Detect which cell encompasses the target text, then output its (x, y) center coordinate. 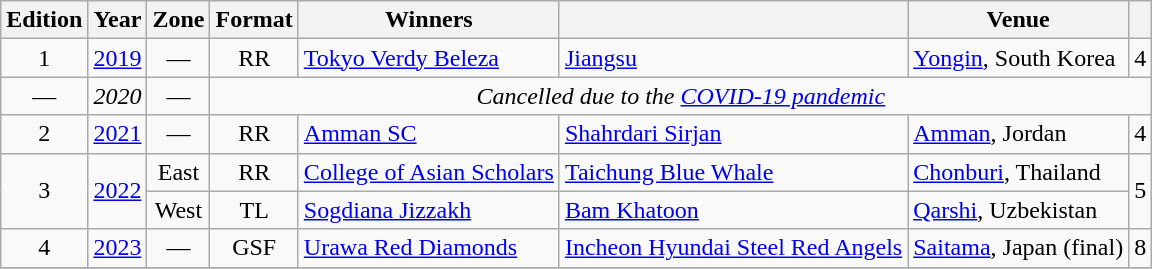
Amman, Jordan (1018, 134)
Amman SC (428, 134)
Zone (178, 20)
2022 (118, 191)
Shahrdari Sirjan (733, 134)
2020 (118, 96)
Incheon Hyundai Steel Red Angels (733, 248)
Chonburi, Thailand (1018, 172)
Taichung Blue Whale (733, 172)
TL (254, 210)
Tokyo Verdy Beleza (428, 58)
Edition (44, 20)
2 (44, 134)
GSF (254, 248)
Saitama, Japan (final) (1018, 248)
College of Asian Scholars (428, 172)
Jiangsu (733, 58)
8 (1140, 248)
West (178, 210)
Urawa Red Diamonds (428, 248)
Qarshi, Uzbekistan (1018, 210)
2021 (118, 134)
Sogdiana Jizzakh (428, 210)
Yongin, South Korea (1018, 58)
Cancelled due to the COVID-19 pandemic (681, 96)
Year (118, 20)
East (178, 172)
2023 (118, 248)
Format (254, 20)
Winners (428, 20)
3 (44, 191)
2019 (118, 58)
Bam Khatoon (733, 210)
Venue (1018, 20)
1 (44, 58)
5 (1140, 191)
